Search for the cell housing the specified text and yield its (x, y) center coordinate. 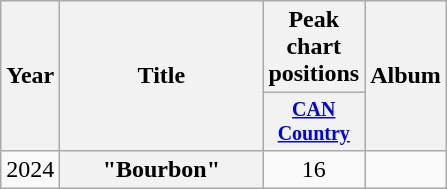
"Bourbon" (162, 169)
Year (30, 76)
Peak chart positions (314, 47)
2024 (30, 169)
Album (406, 76)
CAN Country (314, 122)
Title (162, 76)
16 (314, 169)
